Detect which cell encompasses the target text, then output its [x, y] center coordinate. 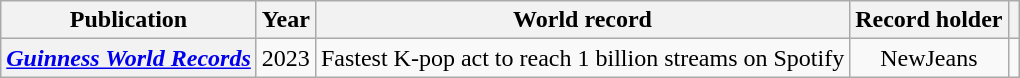
Guinness World Records [129, 58]
Publication [129, 20]
Year [286, 20]
World record [582, 20]
Record holder [929, 20]
NewJeans [929, 58]
2023 [286, 58]
Fastest K-pop act to reach 1 billion streams on Spotify [582, 58]
